Output the [x, y] coordinate of the center of the cell containing the given text.  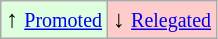
↑ Promoted [54, 20]
↓ Relegated [162, 20]
